Return the [X, Y] coordinate for the center point of the cell that contains the specified text.  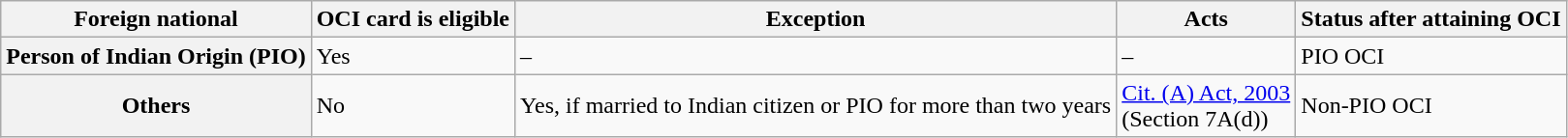
Yes [413, 56]
OCI card is eligible [413, 19]
Others [156, 106]
Yes, if married to Indian citizen or PIO for more than two years [815, 106]
Foreign national [156, 19]
Exception [815, 19]
Acts [1207, 19]
PIO OCI [1431, 56]
Person of Indian Origin (PIO) [156, 56]
Non-PIO OCI [1431, 106]
No [413, 106]
Status after attaining OCI [1431, 19]
Cit. (A) Act, 2003(Section 7A(d)) [1207, 106]
